Detect which cell encompasses the target text, then output its [X, Y] center coordinate. 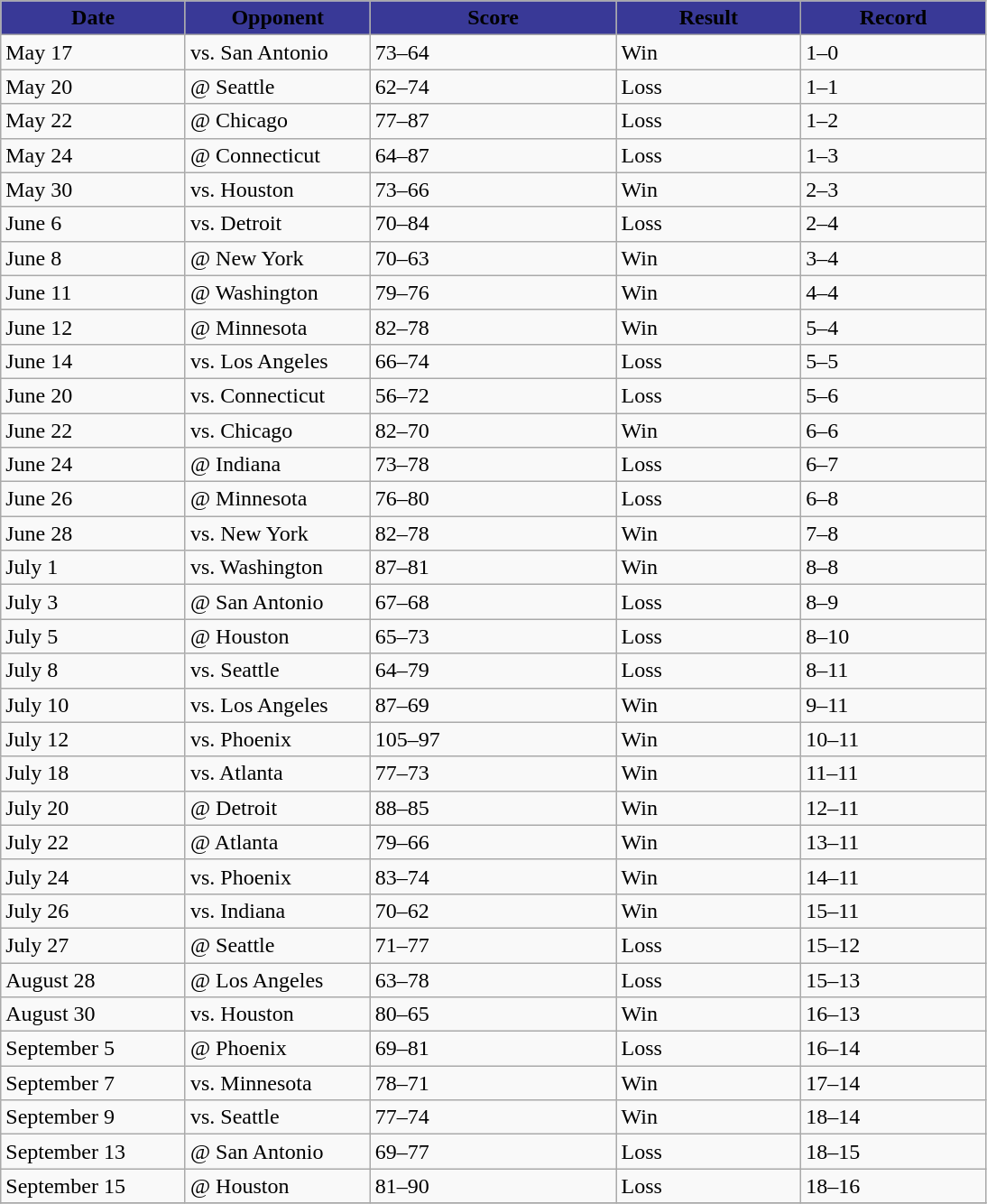
@ Indiana [278, 465]
8–10 [893, 636]
11–11 [893, 773]
65–73 [493, 636]
3–4 [893, 258]
69–81 [493, 1049]
September 5 [94, 1049]
July 26 [94, 911]
June 12 [94, 327]
June 11 [94, 292]
@ Los Angeles [278, 979]
7–8 [893, 533]
June 6 [94, 224]
vs. Washington [278, 568]
8–9 [893, 602]
77–87 [493, 121]
5–6 [893, 395]
17–14 [893, 1083]
77–74 [493, 1117]
vs. Atlanta [278, 773]
June 26 [94, 499]
14–11 [893, 876]
July 1 [94, 568]
@ Chicago [278, 121]
vs. Chicago [278, 431]
87–81 [493, 568]
18–14 [893, 1117]
September 13 [94, 1152]
August 30 [94, 1014]
1–1 [893, 87]
64–87 [493, 155]
August 28 [94, 979]
June 24 [94, 465]
73–66 [493, 190]
@ Phoenix [278, 1049]
73–64 [493, 52]
9–11 [893, 705]
@ Detroit [278, 808]
1–0 [893, 52]
2–4 [893, 224]
56–72 [493, 395]
vs. Minnesota [278, 1083]
vs. Detroit [278, 224]
July 3 [94, 602]
70–62 [493, 911]
66–74 [493, 361]
June 28 [94, 533]
vs. San Antonio [278, 52]
15–13 [893, 979]
July 20 [94, 808]
July 22 [94, 842]
5–4 [893, 327]
6–7 [893, 465]
July 27 [94, 945]
June 14 [94, 361]
@ Atlanta [278, 842]
69–77 [493, 1152]
62–74 [493, 87]
May 17 [94, 52]
6–6 [893, 431]
80–65 [493, 1014]
15–12 [893, 945]
79–66 [493, 842]
77–73 [493, 773]
@ New York [278, 258]
July 12 [94, 739]
June 20 [94, 395]
4–4 [893, 292]
1–3 [893, 155]
September 9 [94, 1117]
63–78 [493, 979]
13–11 [893, 842]
May 20 [94, 87]
70–63 [493, 258]
Opponent [278, 18]
18–16 [893, 1186]
vs. Indiana [278, 911]
June 22 [94, 431]
Record [893, 18]
July 8 [94, 671]
June 8 [94, 258]
105–97 [493, 739]
vs. Connecticut [278, 395]
Score [493, 18]
78–71 [493, 1083]
May 22 [94, 121]
79–76 [493, 292]
81–90 [493, 1186]
5–5 [893, 361]
6–8 [893, 499]
vs. New York [278, 533]
83–74 [493, 876]
67–68 [493, 602]
8–11 [893, 671]
@ Washington [278, 292]
70–84 [493, 224]
May 30 [94, 190]
July 24 [94, 876]
73–78 [493, 465]
Date [94, 18]
82–70 [493, 431]
12–11 [893, 808]
8–8 [893, 568]
@ Connecticut [278, 155]
16–13 [893, 1014]
10–11 [893, 739]
87–69 [493, 705]
May 24 [94, 155]
July 5 [94, 636]
Result [709, 18]
18–15 [893, 1152]
1–2 [893, 121]
2–3 [893, 190]
71–77 [493, 945]
July 18 [94, 773]
64–79 [493, 671]
September 7 [94, 1083]
16–14 [893, 1049]
88–85 [493, 808]
15–11 [893, 911]
76–80 [493, 499]
September 15 [94, 1186]
July 10 [94, 705]
